Return the (X, Y) coordinate for the center point of the cell that contains the specified text.  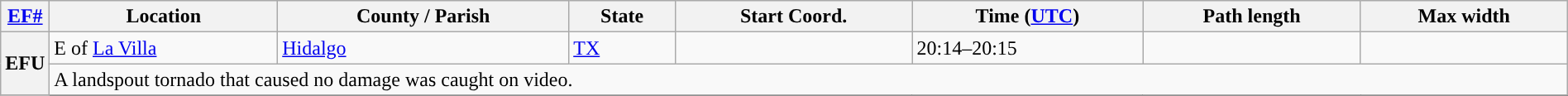
EFU (25, 64)
EF# (25, 17)
E of La Villa (164, 48)
Time (UTC) (1027, 17)
Location (164, 17)
County / Parish (423, 17)
TX (622, 48)
State (622, 17)
Path length (1252, 17)
A landspout tornado that caused no damage was caught on video. (809, 79)
Max width (1464, 17)
Hidalgo (423, 48)
20:14–20:15 (1027, 48)
Start Coord. (794, 17)
